Pinpoint the cell where the given text exists, returning its (x, y) midpoint coordinate. 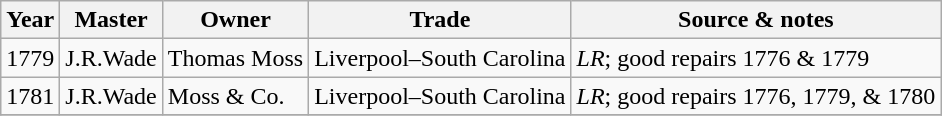
LR; good repairs 1776, 1779, & 1780 (756, 96)
Source & notes (756, 20)
Year (30, 20)
Trade (440, 20)
1779 (30, 58)
Thomas Moss (235, 58)
Master (111, 20)
Owner (235, 20)
1781 (30, 96)
Moss & Co. (235, 96)
LR; good repairs 1776 & 1779 (756, 58)
